Detect which cell encompasses the target text, then output its (x, y) center coordinate. 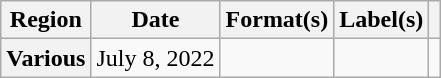
Label(s) (382, 20)
Date (156, 20)
Various (46, 58)
Region (46, 20)
July 8, 2022 (156, 58)
Format(s) (277, 20)
